From the cell containing the given text, extract its center point as (X, Y) coordinate. 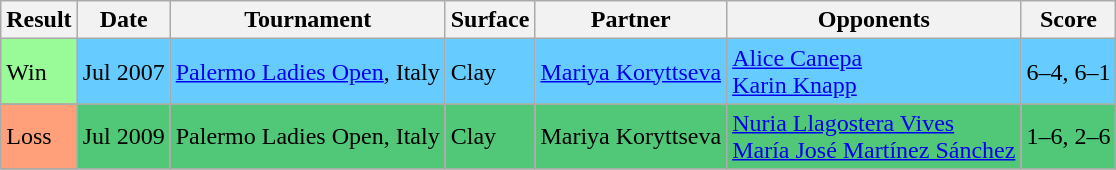
Partner (631, 20)
Jul 2007 (124, 72)
1–6, 2–6 (1068, 136)
Win (39, 72)
Loss (39, 136)
Date (124, 20)
Result (39, 20)
Tournament (308, 20)
6–4, 6–1 (1068, 72)
Nuria Llagostera Vives María José Martínez Sánchez (874, 136)
Surface (490, 20)
Score (1068, 20)
Jul 2009 (124, 136)
Alice Canepa Karin Knapp (874, 72)
Opponents (874, 20)
